Detect which cell encompasses the target text, then output its [x, y] center coordinate. 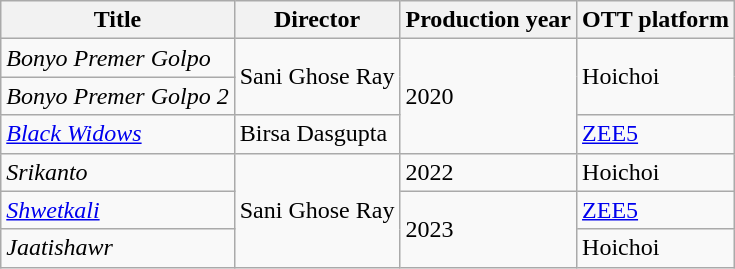
Jaatishawr [118, 248]
Bonyo Premer Golpo 2 [118, 96]
OTT platform [656, 20]
2020 [488, 96]
Black Widows [118, 134]
Bonyo Premer Golpo [118, 58]
Birsa Dasgupta [317, 134]
Shwetkali [118, 210]
2023 [488, 229]
Srikanto [118, 172]
Production year [488, 20]
Director [317, 20]
Title [118, 20]
2022 [488, 172]
